Locate the cell with the specified text and output its [X, Y] center coordinate. 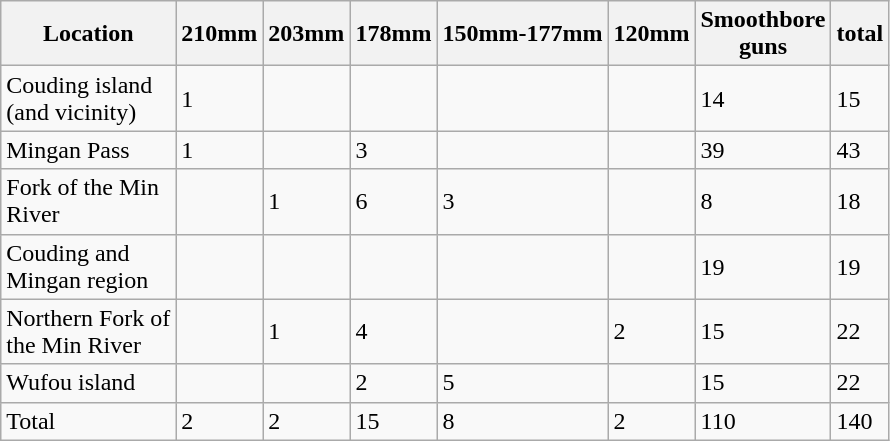
39 [763, 150]
178mm [394, 34]
140 [860, 421]
210mm [220, 34]
Mingan Pass [88, 150]
total [860, 34]
203mm [306, 34]
18 [860, 202]
Location [88, 34]
150mm-177mm [522, 34]
Northern Fork ofthe Min River [88, 332]
14 [763, 98]
Fork of the MinRiver [88, 202]
110 [763, 421]
Total [88, 421]
Couding island(and vicinity) [88, 98]
Couding andMingan region [88, 266]
Smoothboreguns [763, 34]
6 [394, 202]
Wufou island [88, 383]
120mm [652, 34]
4 [394, 332]
43 [860, 150]
5 [522, 383]
